Capture the cell that displays the provided text and extract its (x, y) central coordinate. 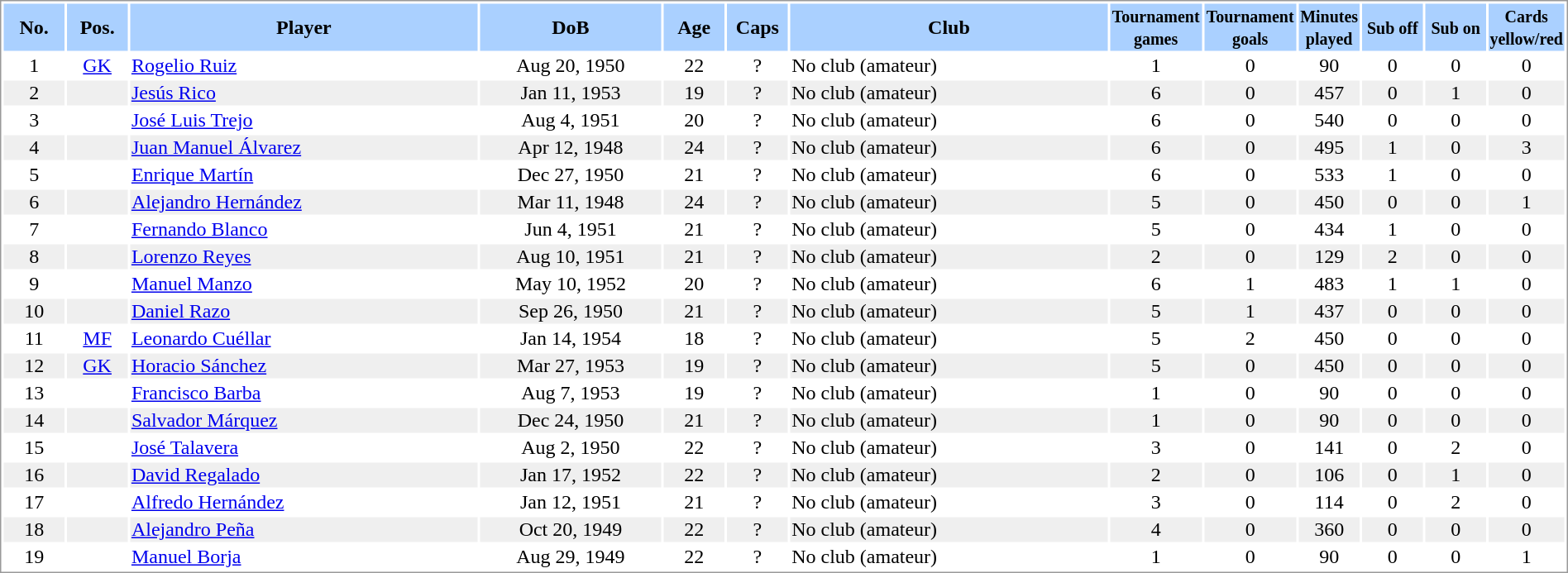
Oct 20, 1949 (571, 530)
Fernando Blanco (304, 229)
Jun 4, 1951 (571, 229)
Mar 27, 1953 (571, 366)
MF (98, 338)
Manuel Manzo (304, 284)
Rogelio Ruiz (304, 65)
Jesús Rico (304, 93)
Player (304, 26)
Caps (758, 26)
Alejandro Hernández (304, 203)
Aug 20, 1950 (571, 65)
Aug 4, 1951 (571, 120)
9 (33, 284)
8 (33, 257)
No. (33, 26)
129 (1329, 257)
Tournamentgoals (1250, 26)
David Regalado (304, 475)
Aug 10, 1951 (571, 257)
Francisco Barba (304, 393)
DoB (571, 26)
Sep 26, 1950 (571, 312)
457 (1329, 93)
Enrique Martín (304, 174)
16 (33, 475)
Jan 17, 1952 (571, 475)
17 (33, 502)
533 (1329, 174)
10 (33, 312)
Cardsyellow/red (1527, 26)
May 10, 1952 (571, 284)
Jan 11, 1953 (571, 93)
José Talavera (304, 447)
Mar 11, 1948 (571, 203)
Alejandro Peña (304, 530)
Tournamentgames (1156, 26)
Leonardo Cuéllar (304, 338)
15 (33, 447)
Sub off (1393, 26)
Aug 7, 1953 (571, 393)
Club (949, 26)
Manuel Borja (304, 556)
12 (33, 366)
13 (33, 393)
114 (1329, 502)
Sub on (1456, 26)
Alfredo Hernández (304, 502)
Minutesplayed (1329, 26)
14 (33, 421)
Aug 29, 1949 (571, 556)
Lorenzo Reyes (304, 257)
11 (33, 338)
Pos. (98, 26)
483 (1329, 284)
106 (1329, 475)
495 (1329, 148)
Salvador Márquez (304, 421)
Jan 12, 1951 (571, 502)
José Luis Trejo (304, 120)
Jan 14, 1954 (571, 338)
Daniel Razo (304, 312)
360 (1329, 530)
Juan Manuel Álvarez (304, 148)
437 (1329, 312)
7 (33, 229)
Age (693, 26)
Apr 12, 1948 (571, 148)
Dec 24, 1950 (571, 421)
141 (1329, 447)
Horacio Sánchez (304, 366)
434 (1329, 229)
Dec 27, 1950 (571, 174)
Aug 2, 1950 (571, 447)
540 (1329, 120)
